Scan for the cell matching the given text and deliver its (X, Y) coordinate at center. 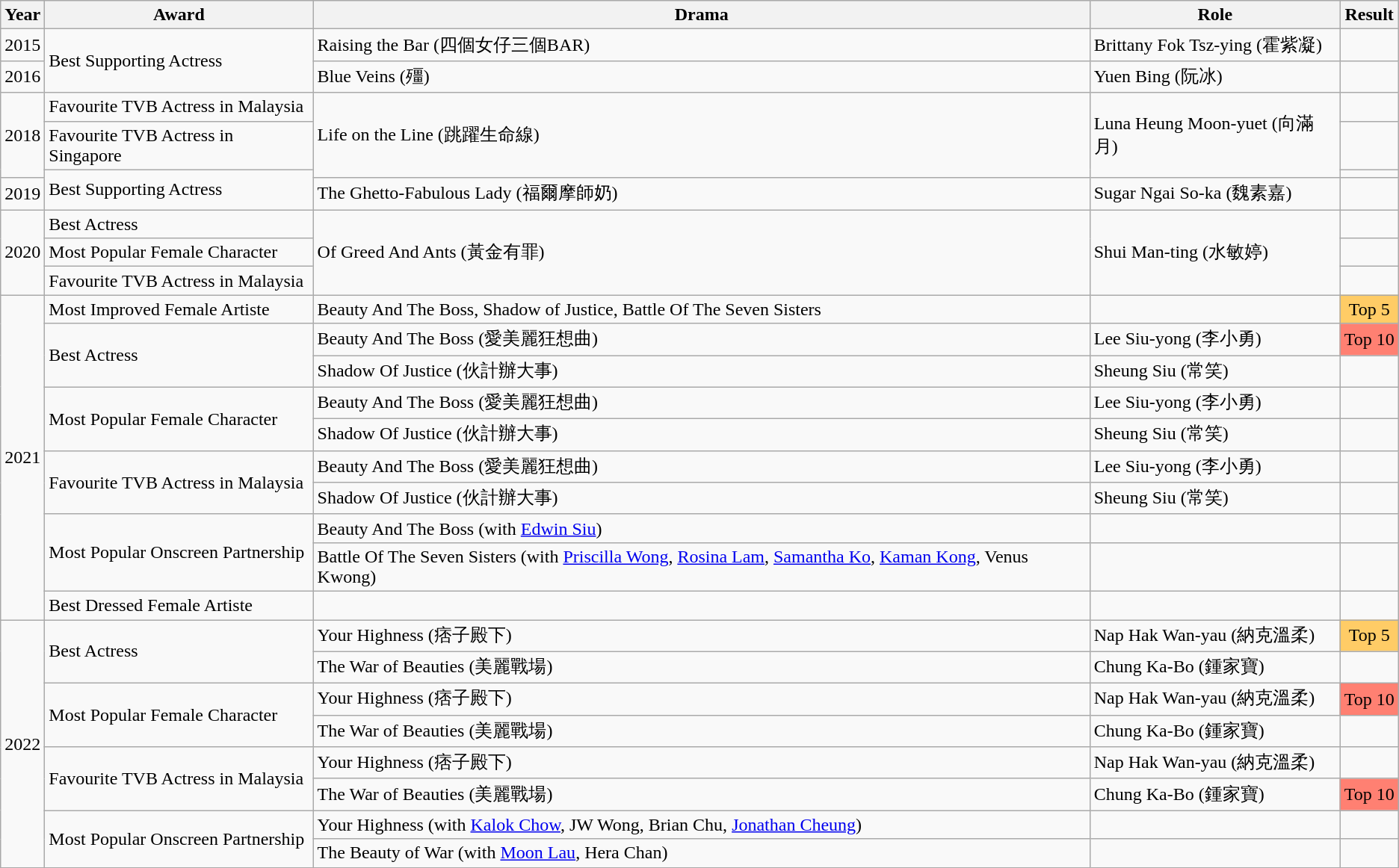
Sugar Ngai So-ka (魏素嘉) (1215, 194)
Award (179, 15)
2020 (22, 252)
2015 (22, 45)
Life on the Line (跳躍生命線) (701, 135)
Yuen Bing (阮冰) (1215, 76)
2018 (22, 135)
Favourite TVB Actress in Singapore (179, 145)
Brittany Fok Tsz-ying (霍紫凝) (1215, 45)
2022 (22, 744)
Drama (701, 15)
Of Greed And Ants (黃金有罪) (701, 252)
Your Highness (with Kalok Chow, JW Wong, Brian Chu, Jonathan Cheung) (701, 825)
Blue Veins (殭) (701, 76)
2021 (22, 457)
Beauty And The Boss (with Edwin Siu) (701, 528)
Battle Of The Seven Sisters (with Priscilla Wong, Rosina Lam, Samantha Ko, Kaman Kong, Venus Kwong) (701, 566)
2019 (22, 194)
Shui Man-ting (水敏婷) (1215, 252)
Most Improved Female Artiste (179, 309)
Luna Heung Moon-yuet (向滿月) (1215, 135)
Result (1369, 15)
The Ghetto-Fabulous Lady (福爾摩師奶) (701, 194)
2016 (22, 76)
Best Dressed Female Artiste (179, 605)
Raising the Bar (四個女仔三個BAR) (701, 45)
Year (22, 15)
Beauty And The Boss, Shadow of Justice, Battle Of The Seven Sisters (701, 309)
Role (1215, 15)
The Beauty of War (with Moon Lau, Hera Chan) (701, 853)
